Find where the given text appears and provide that cell's center as [X, Y] coordinate. 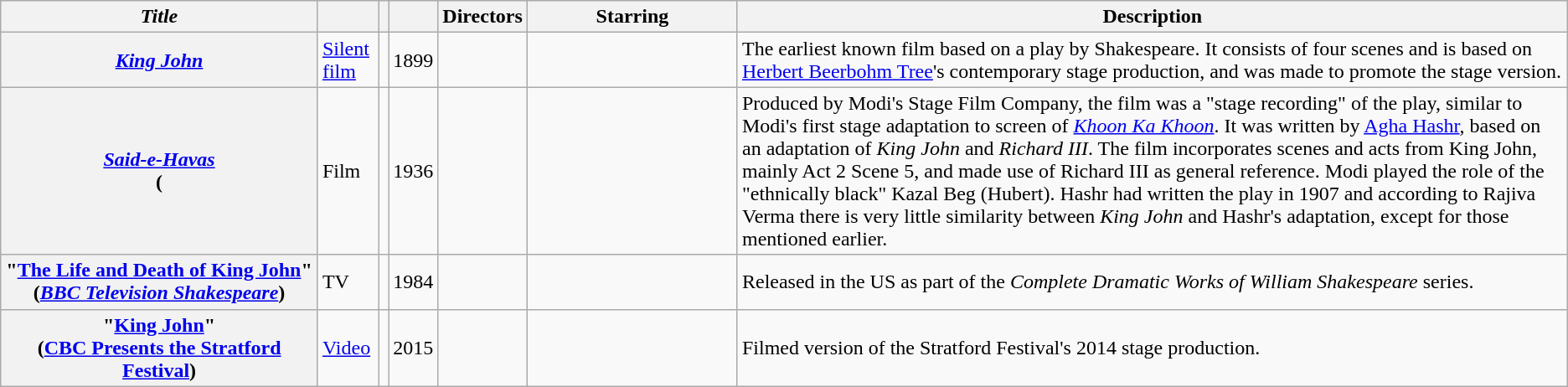
Title [159, 17]
"King John"(CBC Presents the Stratford Festival) [159, 348]
Released in the US as part of the Complete Dramatic Works of William Shakespeare series. [1153, 281]
TV [348, 281]
Film [348, 171]
Description [1153, 17]
1936 [414, 171]
Directors [482, 17]
"The Life and Death of King John"(BBC Television Shakespeare) [159, 281]
Silent film [348, 60]
Starring [632, 17]
King John [159, 60]
Video [348, 348]
1899 [414, 60]
1984 [414, 281]
Filmed version of the Stratford Festival's 2014 stage production. [1153, 348]
Said-e-Havas( [159, 171]
2015 [414, 348]
